From the cell containing the given text, extract its center point as [X, Y] coordinate. 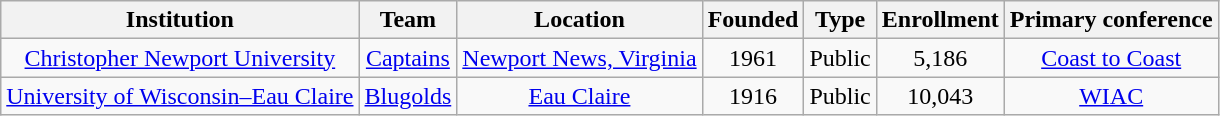
1961 [753, 58]
Christopher Newport University [180, 58]
10,043 [940, 96]
Captains [408, 58]
Enrollment [940, 20]
Founded [753, 20]
Eau Claire [580, 96]
Coast to Coast [1111, 58]
University of Wisconsin–Eau Claire [180, 96]
Location [580, 20]
Newport News, Virginia [580, 58]
WIAC [1111, 96]
Team [408, 20]
Type [840, 20]
1916 [753, 96]
Institution [180, 20]
Blugolds [408, 96]
5,186 [940, 58]
Primary conference [1111, 20]
